Detect which cell encompasses the target text, then output its (x, y) center coordinate. 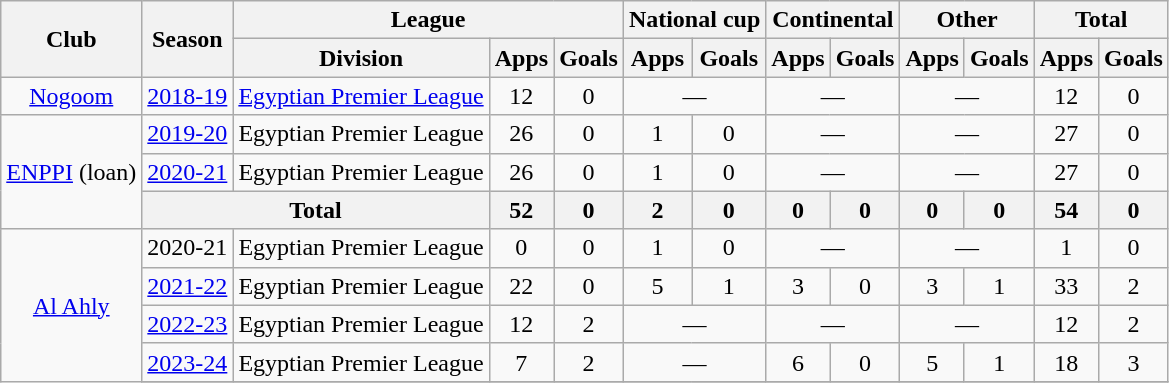
33 (1066, 286)
2022-23 (188, 324)
2018-19 (188, 96)
Nogoom (72, 96)
Continental (833, 20)
Al Ahly (72, 305)
Other (967, 20)
2021-22 (188, 286)
Season (188, 39)
League (428, 20)
2023-24 (188, 362)
18 (1066, 362)
ENPPI (loan) (72, 172)
Club (72, 39)
7 (521, 362)
52 (521, 210)
22 (521, 286)
Division (361, 58)
National cup (694, 20)
54 (1066, 210)
6 (798, 362)
2019-20 (188, 134)
